Capture the cell that displays the provided text and extract its [X, Y] central coordinate. 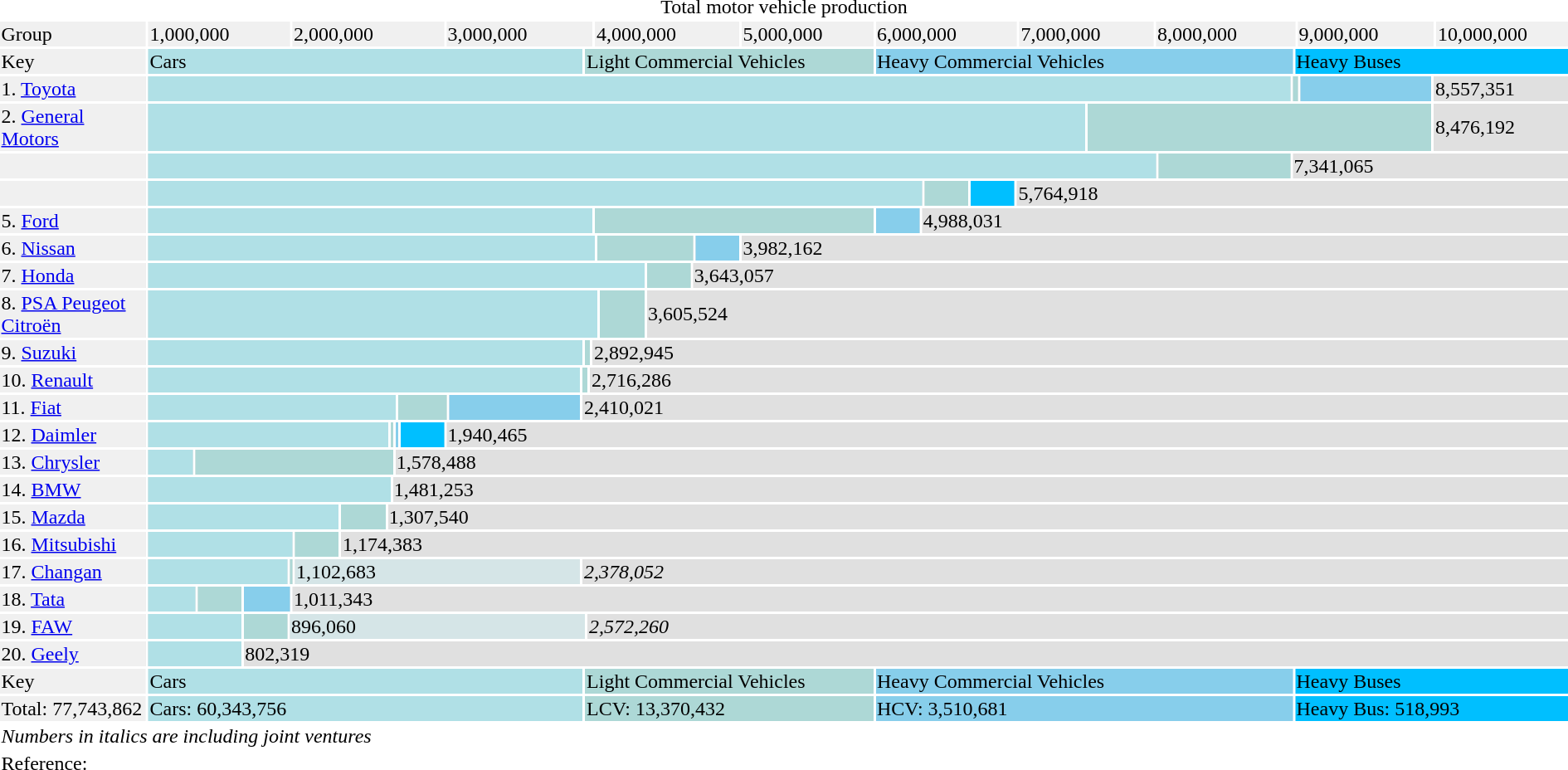
7,000,000 [1087, 34]
19. FAW [73, 626]
7,341,065 [1430, 166]
4,988,031 [1244, 221]
1,307,540 [977, 517]
8,476,192 [1501, 128]
Total: 77,743,862 [73, 709]
2. General Motors [73, 128]
3,605,524 [1107, 314]
2,000,000 [368, 34]
5,764,918 [1293, 193]
1,481,253 [981, 490]
1,174,383 [954, 544]
5. Ford [73, 221]
17. Changan [73, 572]
8,557,351 [1501, 89]
2,716,286 [1079, 380]
1,000,000 [219, 34]
Numbers in italics are including joint ventures [784, 736]
6. Nissan [73, 248]
9,000,000 [1366, 34]
3,982,162 [1155, 248]
8. PSA Peugeot Citroën [73, 314]
9. Suzuki [73, 353]
18. Tata [73, 599]
11. Fiat [73, 407]
2,378,052 [1075, 572]
2,892,945 [1080, 353]
1,940,465 [1007, 435]
6,000,000 [947, 34]
5,000,000 [807, 34]
14. BMW [73, 490]
1,011,343 [931, 599]
1,578,488 [981, 462]
15. Mazda [73, 517]
3,000,000 [519, 34]
3,643,057 [1130, 275]
LCV: 13,370,432 [730, 709]
802,319 [906, 654]
7. Honda [73, 275]
4,000,000 [667, 34]
Heavy Bus: 518,993 [1432, 709]
10,000,000 [1502, 34]
Cars: 60,343,756 [365, 709]
2,410,021 [1075, 407]
20. Geely [73, 654]
10. Renault [73, 380]
1,102,683 [438, 572]
1. Toyota [73, 89]
896,060 [438, 626]
16. Mitsubishi [73, 544]
13. Chrysler [73, 462]
Group [73, 34]
2,572,260 [1079, 626]
12. Daimler [73, 435]
HCV: 3,510,681 [1084, 709]
8,000,000 [1226, 34]
